Locate the cell with the specified text and output its (x, y) center coordinate. 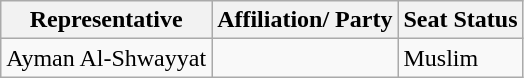
Seat Status (460, 20)
Ayman Al-Shwayyat (106, 58)
Muslim (460, 58)
Affiliation/ Party (305, 20)
Representative (106, 20)
